Detect which cell encompasses the target text, then output its [X, Y] center coordinate. 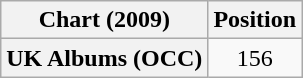
Chart (2009) [104, 20]
UK Albums (OCC) [104, 58]
156 [255, 58]
Position [255, 20]
